From the cell containing the given text, extract its center point as [X, Y] coordinate. 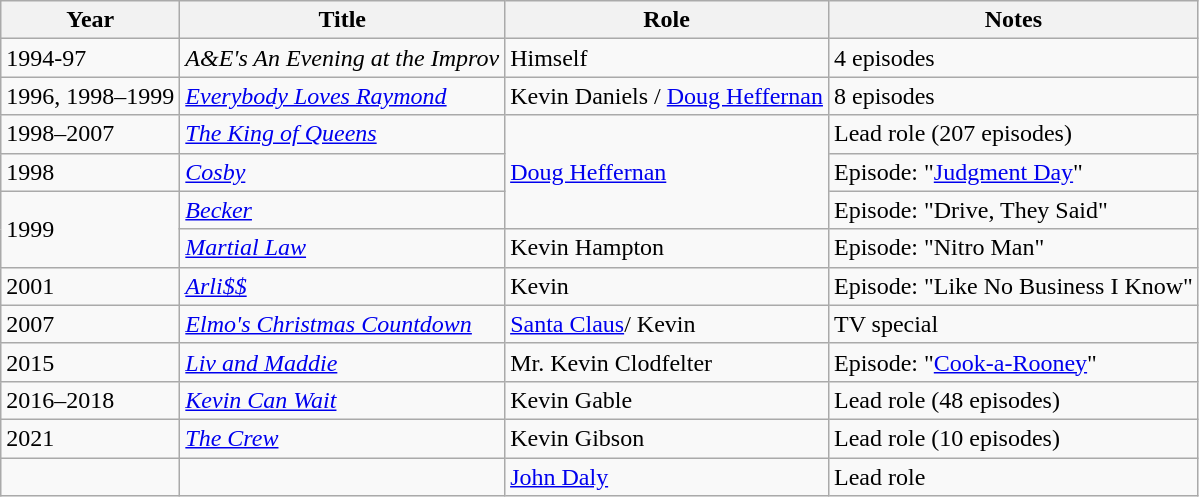
1996, 1998–1999 [90, 96]
Kevin Gibson [667, 438]
1998–2007 [90, 134]
Episode: "Cook-a-Rooney" [1013, 362]
Everybody Loves Raymond [342, 96]
Lead role (10 episodes) [1013, 438]
Episode: "Nitro Man" [1013, 248]
A&E's An Evening at the Improv [342, 58]
2001 [90, 286]
The Crew [342, 438]
2015 [90, 362]
Mr. Kevin Clodfelter [667, 362]
Lead role (48 episodes) [1013, 400]
Episode: "Like No Business I Know" [1013, 286]
Himself [667, 58]
Title [342, 20]
Episode: "Drive, They Said" [1013, 210]
2016–2018 [90, 400]
Becker [342, 210]
Lead role (207 episodes) [1013, 134]
Year [90, 20]
1998 [90, 172]
Kevin Hampton [667, 248]
Martial Law [342, 248]
John Daly [667, 477]
Notes [1013, 20]
1999 [90, 229]
Arli$$ [342, 286]
Role [667, 20]
Kevin Daniels / Doug Heffernan [667, 96]
8 episodes [1013, 96]
Episode: "Judgment Day" [1013, 172]
Kevin Can Wait [342, 400]
1994-97 [90, 58]
The King of Queens [342, 134]
Cosby [342, 172]
Doug Heffernan [667, 172]
Elmo's Christmas Countdown [342, 324]
4 episodes [1013, 58]
Liv and Maddie [342, 362]
Kevin [667, 286]
TV special [1013, 324]
Kevin Gable [667, 400]
Lead role [1013, 477]
2007 [90, 324]
2021 [90, 438]
Santa Claus/ Kevin [667, 324]
